Extract the [x, y] coordinate from the center of the cell holding the provided text.  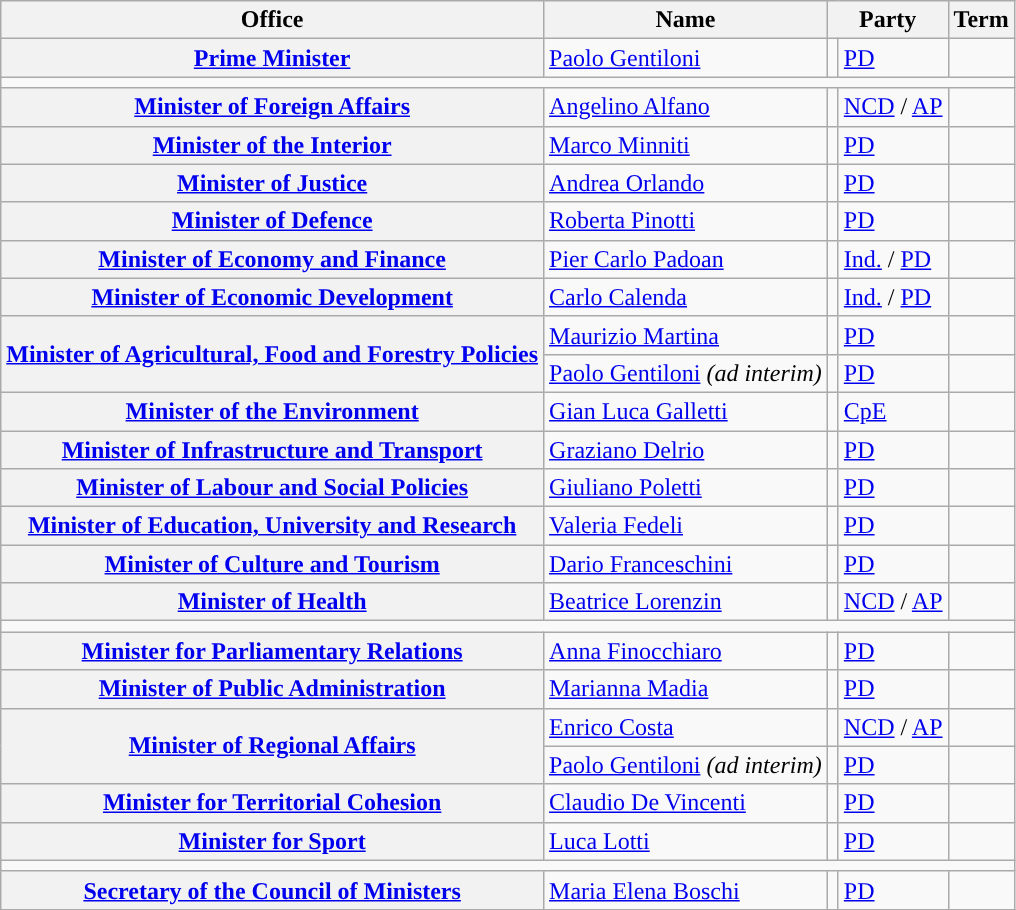
Andrea Orlando [686, 183]
Enrico Costa [686, 727]
Angelino Alfano [686, 107]
Minister of Infrastructure and Transport [272, 449]
Paolo Gentiloni [686, 58]
Beatrice Lorenzin [686, 602]
CpE [893, 411]
Minister of Culture and Tourism [272, 564]
Office [272, 20]
Party [888, 20]
Prime Minister [272, 58]
Term [981, 20]
Minister for Sport [272, 841]
Graziano Delrio [686, 449]
Minister of the Environment [272, 411]
Minister of Education, University and Research [272, 526]
Luca Lotti [686, 841]
Minister of the Interior [272, 145]
Marco Minniti [686, 145]
Minister of Defence [272, 221]
Maria Elena Boschi [686, 890]
Minister of Agricultural, Food and Forestry Policies [272, 354]
Minister of Economy and Finance [272, 259]
Minister of Justice [272, 183]
Dario Franceschini [686, 564]
Claudio De Vincenti [686, 803]
Secretary of the Council of Ministers [272, 890]
Name [686, 20]
Anna Finocchiaro [686, 651]
Gian Luca Galletti [686, 411]
Roberta Pinotti [686, 221]
Minister of Regional Affairs [272, 746]
Minister for Territorial Cohesion [272, 803]
Minister of Labour and Social Policies [272, 488]
Minister for Parliamentary Relations [272, 651]
Minister of Economic Development [272, 297]
Giuliano Poletti [686, 488]
Marianna Madia [686, 689]
Minister of Public Administration [272, 689]
Minister of Foreign Affairs [272, 107]
Valeria Fedeli [686, 526]
Minister of Health [272, 602]
Carlo Calenda [686, 297]
Maurizio Martina [686, 335]
Pier Carlo Padoan [686, 259]
